Find where the given text appears and provide that cell's center as (x, y) coordinate. 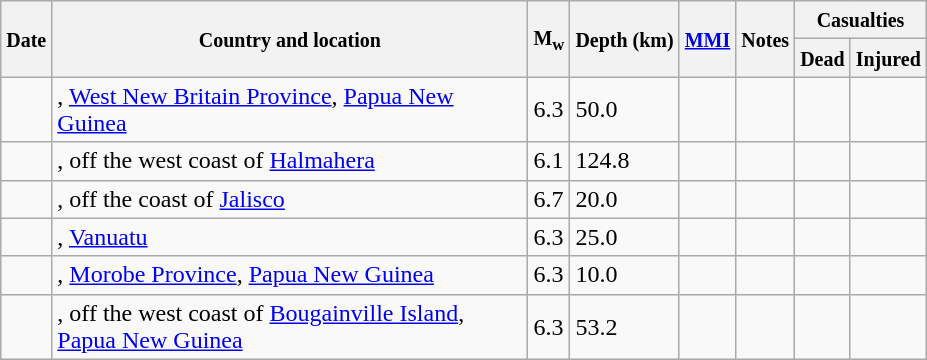
Country and location (290, 39)
25.0 (624, 237)
124.8 (624, 161)
6.1 (549, 161)
Injured (888, 58)
, off the coast of Jalisco (290, 199)
Date (26, 39)
, Vanuatu (290, 237)
Notes (766, 39)
53.2 (624, 326)
Dead (823, 58)
10.0 (624, 275)
50.0 (624, 110)
, off the west coast of Halmahera (290, 161)
MMI (708, 39)
20.0 (624, 199)
Depth (km) (624, 39)
Mw (549, 39)
6.7 (549, 199)
, Morobe Province, Papua New Guinea (290, 275)
, West New Britain Province, Papua New Guinea (290, 110)
Casualties (861, 20)
, off the west coast of Bougainville Island, Papua New Guinea (290, 326)
